Return (X, Y) of the center of cell containing provided text 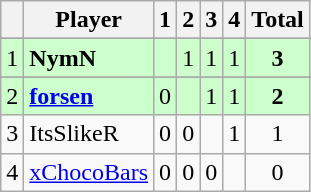
Total (278, 20)
xChocoBars (89, 172)
Player (89, 20)
NymN (89, 58)
forsen (89, 96)
ItsSlikeR (89, 134)
